Pinpoint the cell where the given text exists, returning its [x, y] midpoint coordinate. 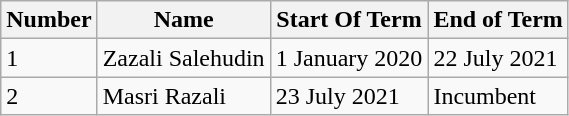
22 July 2021 [498, 58]
2 [49, 96]
Incumbent [498, 96]
Masri Razali [184, 96]
Number [49, 20]
1 [49, 58]
Zazali Salehudin [184, 58]
Start Of Term [349, 20]
End of Term [498, 20]
1 January 2020 [349, 58]
23 July 2021 [349, 96]
Name [184, 20]
